Return [x, y] of the center of cell containing provided text 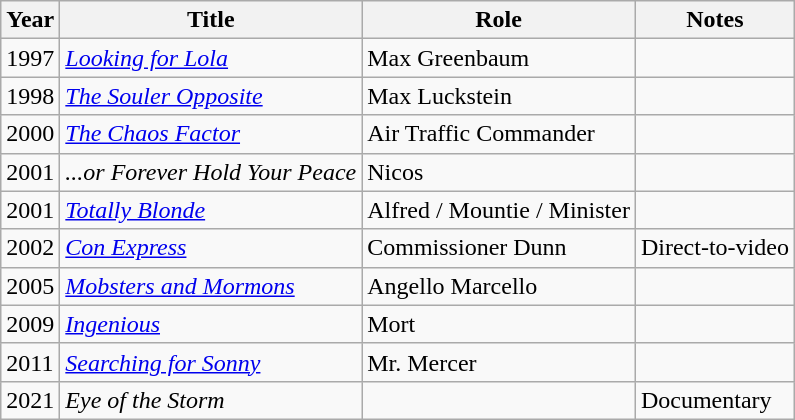
2000 [30, 134]
2005 [30, 286]
Eye of the Storm [211, 400]
Looking for Lola [211, 58]
Angello Marcello [499, 286]
The Souler Opposite [211, 96]
Con Express [211, 248]
Commissioner Dunn [499, 248]
2002 [30, 248]
Title [211, 20]
1998 [30, 96]
Nicos [499, 172]
Totally Blonde [211, 210]
Mobsters and Mormons [211, 286]
Max Luckstein [499, 96]
Role [499, 20]
The Chaos Factor [211, 134]
2011 [30, 362]
Direct-to-video [714, 248]
1997 [30, 58]
Documentary [714, 400]
Ingenious [211, 324]
2009 [30, 324]
Max Greenbaum [499, 58]
Mr. Mercer [499, 362]
2021 [30, 400]
Alfred / Mountie / Minister [499, 210]
Year [30, 20]
Air Traffic Commander [499, 134]
...or Forever Hold Your Peace [211, 172]
Searching for Sonny [211, 362]
Mort [499, 324]
Notes [714, 20]
